Provide the [X, Y] coordinate of the cell's center where the given text is located.  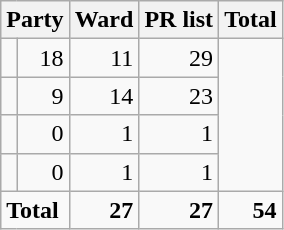
18 [43, 58]
9 [43, 96]
23 [179, 96]
Party [35, 20]
29 [179, 58]
54 [251, 210]
PR list [179, 20]
Ward [104, 20]
14 [104, 96]
11 [104, 58]
